For the text-containing cell, return its midpoint in [X, Y] coordinate format. 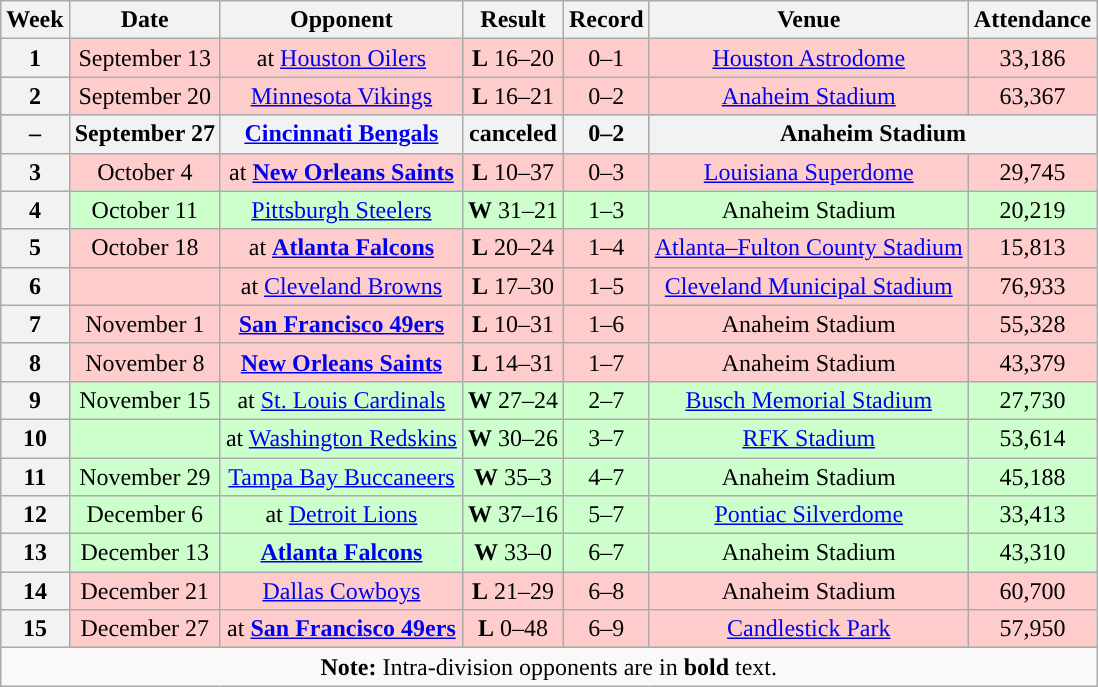
6–9 [607, 629]
13 [35, 553]
L 0–48 [512, 629]
57,950 [1032, 629]
15 [35, 629]
2–7 [607, 400]
53,614 [1032, 438]
L 14–31 [512, 362]
Louisiana Superdome [808, 172]
1–4 [607, 248]
1–3 [607, 210]
43,310 [1032, 553]
Venue [808, 20]
at St. Louis Cardinals [341, 400]
55,328 [1032, 324]
1–6 [607, 324]
11 [35, 477]
December 6 [144, 515]
33,186 [1032, 58]
29,745 [1032, 172]
6–8 [607, 591]
W 37–16 [512, 515]
San Francisco 49ers [341, 324]
1–7 [607, 362]
Attendance [1032, 20]
1 [35, 58]
December 13 [144, 553]
15,813 [1032, 248]
Pontiac Silverdome [808, 515]
4–7 [607, 477]
W 33–0 [512, 553]
L 10–31 [512, 324]
W 30–26 [512, 438]
L 17–30 [512, 286]
63,367 [1032, 96]
October 18 [144, 248]
November 8 [144, 362]
5–7 [607, 515]
5 [35, 248]
L 16–20 [512, 58]
Minnesota Vikings [341, 96]
L 20–24 [512, 248]
Candlestick Park [808, 629]
RFK Stadium [808, 438]
12 [35, 515]
10 [35, 438]
L 21–29 [512, 591]
Dallas Cowboys [341, 591]
Tampa Bay Buccaneers [341, 477]
14 [35, 591]
December 27 [144, 629]
1–5 [607, 286]
3–7 [607, 438]
0–3 [607, 172]
4 [35, 210]
October 11 [144, 210]
45,188 [1032, 477]
canceled [512, 134]
– [35, 134]
at Atlanta Falcons [341, 248]
Date [144, 20]
at New Orleans Saints [341, 172]
6 [35, 286]
27,730 [1032, 400]
Opponent [341, 20]
L 16–21 [512, 96]
43,379 [1032, 362]
Result [512, 20]
Week [35, 20]
60,700 [1032, 591]
8 [35, 362]
76,933 [1032, 286]
November 29 [144, 477]
Cincinnati Bengals [341, 134]
7 [35, 324]
November 1 [144, 324]
Houston Astrodome [808, 58]
at Cleveland Browns [341, 286]
September 13 [144, 58]
33,413 [1032, 515]
October 4 [144, 172]
W 31–21 [512, 210]
Busch Memorial Stadium [808, 400]
September 27 [144, 134]
December 21 [144, 591]
New Orleans Saints [341, 362]
November 15 [144, 400]
Record [607, 20]
2 [35, 96]
September 20 [144, 96]
at Washington Redskins [341, 438]
20,219 [1032, 210]
Atlanta–Fulton County Stadium [808, 248]
6–7 [607, 553]
at San Francisco 49ers [341, 629]
W 35–3 [512, 477]
L 10–37 [512, 172]
3 [35, 172]
at Detroit Lions [341, 515]
0–1 [607, 58]
Pittsburgh Steelers [341, 210]
9 [35, 400]
Note: Intra-division opponents are in bold text. [549, 667]
Cleveland Municipal Stadium [808, 286]
at Houston Oilers [341, 58]
W 27–24 [512, 400]
Atlanta Falcons [341, 553]
